Return [X, Y] of the center of cell containing provided text 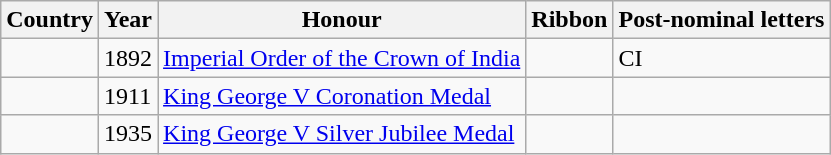
Imperial Order of the Crown of India [342, 58]
Year [128, 20]
CI [722, 58]
Ribbon [570, 20]
Post-nominal letters [722, 20]
1935 [128, 134]
1892 [128, 58]
King George V Silver Jubilee Medal [342, 134]
Honour [342, 20]
1911 [128, 96]
Country [50, 20]
King George V Coronation Medal [342, 96]
